Determine the (x, y) coordinate at the center of the cell enclosing the given text.  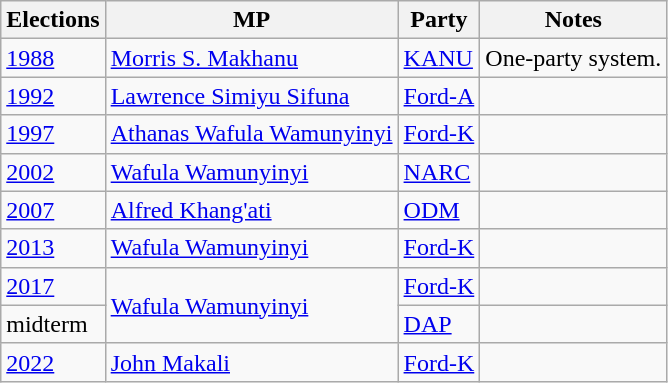
MP (252, 20)
Morris S. Makhanu (252, 58)
Lawrence Simiyu Sifuna (252, 96)
ODM (439, 210)
2013 (53, 248)
1997 (53, 134)
Alfred Khang'ati (252, 210)
Athanas Wafula Wamunyinyi (252, 134)
One-party system. (574, 58)
Notes (574, 20)
John Makali (252, 362)
2017 (53, 286)
NARC (439, 172)
1992 (53, 96)
midterm (53, 324)
Ford-A (439, 96)
2022 (53, 362)
KANU (439, 58)
1988 (53, 58)
2007 (53, 210)
2002 (53, 172)
Party (439, 20)
DAP (439, 324)
Elections (53, 20)
